Detect which cell encompasses the target text, then output its (x, y) center coordinate. 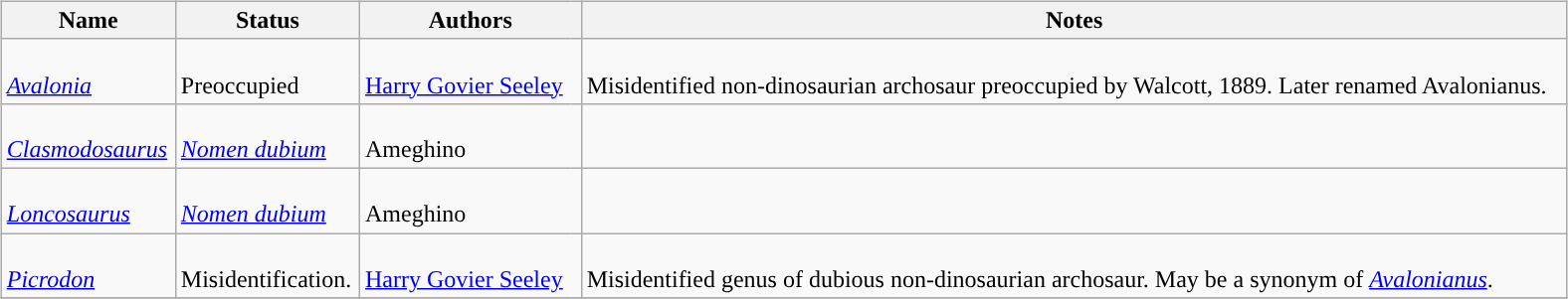
Loncosaurus (88, 201)
Misidentified genus of dubious non-dinosaurian archosaur. May be a synonym of Avalonianus. (1075, 264)
Clasmodosaurus (88, 135)
Status (267, 20)
Authors (472, 20)
Avalonia (88, 72)
Preoccupied (267, 72)
Picrodon (88, 264)
Name (88, 20)
Notes (1075, 20)
Misidentification. (267, 264)
Misidentified non-dinosaurian archosaur preoccupied by Walcott, 1889. Later renamed Avalonianus. (1075, 72)
